Locate the cell with the specified text and output its (x, y) center coordinate. 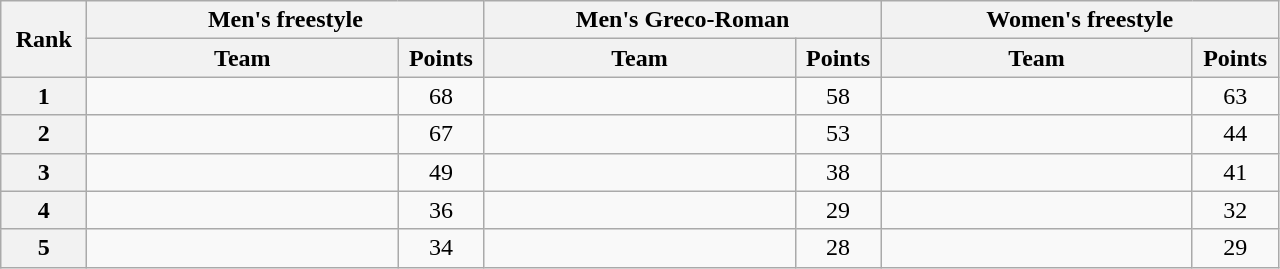
Women's freestyle (1080, 20)
68 (441, 96)
5 (44, 248)
44 (1235, 134)
1 (44, 96)
Men's freestyle (286, 20)
58 (838, 96)
36 (441, 210)
63 (1235, 96)
38 (838, 172)
53 (838, 134)
28 (838, 248)
67 (441, 134)
Men's Greco-Roman (682, 20)
49 (441, 172)
2 (44, 134)
41 (1235, 172)
Rank (44, 39)
34 (441, 248)
3 (44, 172)
4 (44, 210)
32 (1235, 210)
